Provide the (X, Y) coordinate of the cell's center where the given text is located.  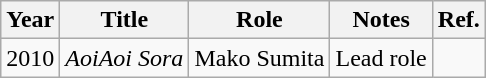
AoiAoi Sora (124, 58)
Mako Sumita (260, 58)
Ref. (458, 20)
2010 (30, 58)
Lead role (381, 58)
Title (124, 20)
Year (30, 20)
Role (260, 20)
Notes (381, 20)
